Identify which cell holds the provided text, then report its (x, y) central coordinate. 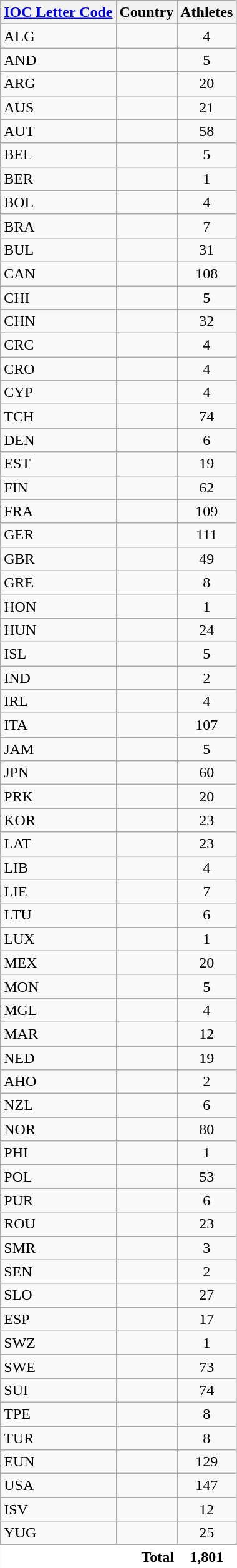
NOR (59, 1129)
SUI (59, 1390)
AND (59, 60)
USA (59, 1486)
HUN (59, 630)
108 (207, 273)
SWZ (59, 1343)
FIN (59, 488)
MGL (59, 1010)
24 (207, 630)
LUX (59, 939)
107 (207, 725)
MEX (59, 963)
ALG (59, 36)
MON (59, 986)
3 (207, 1248)
MAR (59, 1034)
HON (59, 606)
62 (207, 488)
BRA (59, 226)
PUR (59, 1200)
21 (207, 107)
FRA (59, 511)
NZL (59, 1105)
80 (207, 1129)
147 (207, 1486)
CAN (59, 273)
ISV (59, 1509)
YUG (59, 1533)
IND (59, 677)
73 (207, 1366)
32 (207, 321)
31 (207, 250)
CHN (59, 321)
BEL (59, 155)
ESP (59, 1319)
Country (147, 12)
60 (207, 773)
TCH (59, 416)
109 (207, 511)
LAT (59, 844)
EST (59, 464)
SEN (59, 1272)
KOR (59, 820)
53 (207, 1177)
25 (207, 1533)
PRK (59, 796)
PHI (59, 1153)
JPN (59, 773)
BER (59, 179)
LIB (59, 868)
111 (207, 535)
Total (89, 1557)
17 (207, 1319)
58 (207, 131)
CYP (59, 393)
CRO (59, 369)
CHI (59, 298)
TUR (59, 1438)
JAM (59, 749)
ITA (59, 725)
AUT (59, 131)
ROU (59, 1224)
129 (207, 1462)
SWE (59, 1366)
TPE (59, 1414)
BOL (59, 202)
NED (59, 1058)
POL (59, 1177)
LTU (59, 915)
SLO (59, 1295)
GRE (59, 582)
IOC Letter Code (59, 12)
49 (207, 559)
BUL (59, 250)
LIE (59, 891)
IRL (59, 702)
Athletes (207, 12)
AUS (59, 107)
27 (207, 1295)
1,801 (207, 1557)
SMR (59, 1248)
EUN (59, 1462)
ISL (59, 654)
DEN (59, 440)
CRC (59, 345)
GBR (59, 559)
GER (59, 535)
ARG (59, 84)
AHO (59, 1082)
